Find where the given text appears and provide that cell's center as (x, y) coordinate. 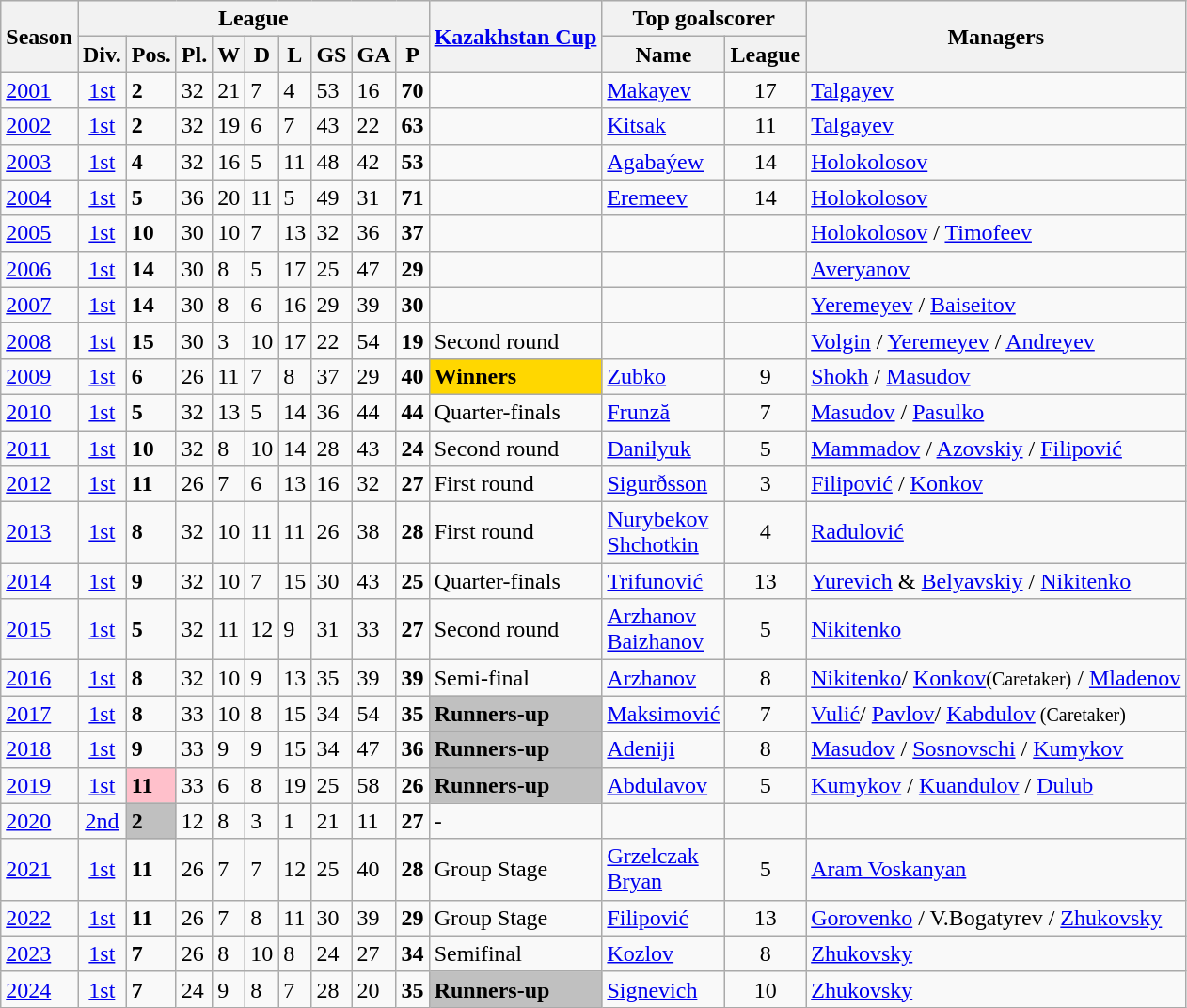
Abdulavov (664, 785)
2004 (40, 197)
GS (331, 55)
Pl. (194, 55)
Mammadov / Azovskiy / Filipović (996, 449)
Yeremeyev / Baiseitov (996, 305)
2010 (40, 412)
2017 (40, 714)
Season (40, 37)
Pos. (150, 55)
Name (664, 55)
2024 (40, 989)
Grzelczak Bryan (664, 869)
W (229, 55)
Div. (102, 55)
Nikitenko/ Konkov(Caretaker) / Mladenov (996, 678)
38 (374, 532)
GA (374, 55)
Masudov / Sosnovschi / Kumykov (996, 749)
P (412, 55)
2022 (40, 918)
Arzhanov Baizhanov (664, 630)
2012 (40, 484)
L (295, 55)
Top goalscorer (704, 19)
Shokh / Masudov (996, 376)
2014 (40, 581)
58 (374, 785)
2007 (40, 305)
Winners (515, 376)
2006 (40, 269)
2008 (40, 340)
Makayev (664, 90)
Signevich (664, 989)
Kazakhstan Cup (515, 37)
70 (412, 90)
2009 (40, 376)
Semi-final (515, 678)
Maksimović (664, 714)
Masudov / Pasulko (996, 412)
Kumykov / Kuandulov / Dulub (996, 785)
Kitsak (664, 126)
Frunză (664, 412)
Averyanov (996, 269)
Kozlov (664, 953)
- (515, 821)
Zubko (664, 376)
48 (331, 162)
Danilyuk (664, 449)
Semifinal (515, 953)
2003 (40, 162)
2013 (40, 532)
Sigurðsson (664, 484)
42 (374, 162)
Trifunović (664, 581)
2016 (40, 678)
Managers (996, 37)
2015 (40, 630)
2005 (40, 233)
Filipović (664, 918)
2021 (40, 869)
71 (412, 197)
Nikitenko (996, 630)
Volgin / Yeremeyev / Andreyev (996, 340)
49 (331, 197)
Arzhanov (664, 678)
Radulović (996, 532)
63 (412, 126)
Aram Voskanyan (996, 869)
D (261, 55)
2018 (40, 749)
Agabaýew (664, 162)
Holokolosov / Timofeev (996, 233)
Nurybekov Shchotkin (664, 532)
Adeniji (664, 749)
2nd (102, 821)
2023 (40, 953)
Vulić/ Pavlov/ Kabdulov (Caretaker) (996, 714)
2001 (40, 90)
Filipović / Konkov (996, 484)
2019 (40, 785)
Gorovenko / V.Bogatyrev / Zhukovsky (996, 918)
Eremeev (664, 197)
2002 (40, 126)
2011 (40, 449)
Yurevich & Belyavskiy / Nikitenko (996, 581)
1 (295, 821)
2020 (40, 821)
